Detect which cell encompasses the target text, then output its [X, Y] center coordinate. 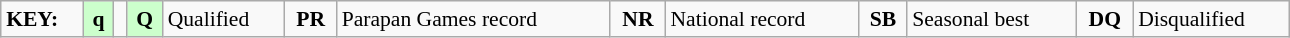
Seasonal best [992, 19]
q [98, 19]
NR [638, 19]
Qualified [224, 19]
PR [311, 19]
SB [884, 19]
Q [145, 19]
National record [762, 19]
KEY: [42, 19]
Disqualified [1211, 19]
DQ [1104, 19]
Parapan Games record [474, 19]
